For the text-containing cell, return its midpoint in (x, y) coordinate format. 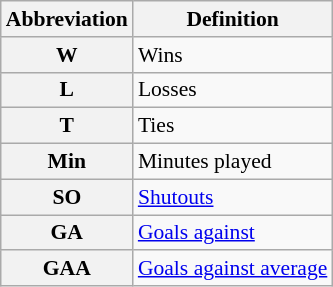
L (67, 90)
Wins (233, 55)
T (67, 126)
Goals against average (233, 269)
W (67, 55)
Ties (233, 126)
Losses (233, 90)
Definition (233, 19)
SO (67, 197)
Min (67, 162)
Abbreviation (67, 19)
Minutes played (233, 162)
GA (67, 233)
Goals against (233, 233)
GAA (67, 269)
Shutouts (233, 197)
